Return [X, Y] of the center of cell containing provided text 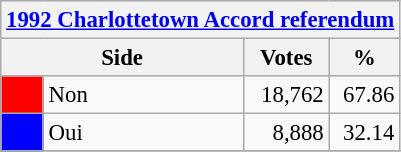
Non [143, 95]
32.14 [364, 133]
Votes [286, 58]
1992 Charlottetown Accord referendum [200, 20]
8,888 [286, 133]
18,762 [286, 95]
Side [122, 58]
% [364, 58]
Oui [143, 133]
67.86 [364, 95]
